Detect which cell encompasses the target text, then output its [x, y] center coordinate. 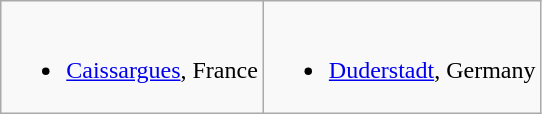
Duderstadt, Germany [402, 58]
Caissargues, France [132, 58]
